Find where the given text appears and provide that cell's center as [x, y] coordinate. 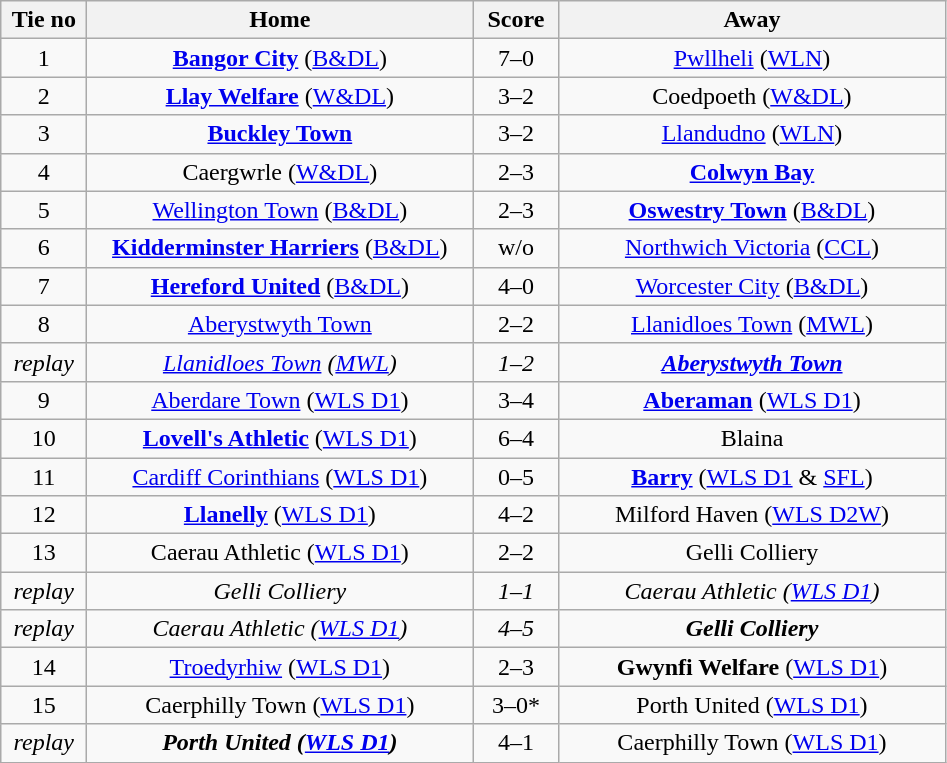
12 [44, 515]
9 [44, 400]
Tie no [44, 20]
4 [44, 172]
Milford Haven (WLS D2W) [752, 515]
11 [44, 477]
Kidderminster Harriers (B&DL) [280, 248]
4–0 [516, 286]
Score [516, 20]
1–1 [516, 591]
7–0 [516, 58]
Llanelly (WLS D1) [280, 515]
7 [44, 286]
Colwyn Bay [752, 172]
Hereford United (B&DL) [280, 286]
15 [44, 705]
Worcester City (B&DL) [752, 286]
3–0* [516, 705]
Wellington Town (B&DL) [280, 210]
Northwich Victoria (CCL) [752, 248]
4–1 [516, 743]
Aberdare Town (WLS D1) [280, 400]
13 [44, 553]
Gwynfi Welfare (WLS D1) [752, 667]
6–4 [516, 438]
Away [752, 20]
2 [44, 96]
Lovell's Athletic (WLS D1) [280, 438]
Oswestry Town (B&DL) [752, 210]
6 [44, 248]
Barry (WLS D1 & SFL) [752, 477]
Aberaman (WLS D1) [752, 400]
Bangor City (B&DL) [280, 58]
Caergwrle (W&DL) [280, 172]
Cardiff Corinthians (WLS D1) [280, 477]
8 [44, 324]
3–4 [516, 400]
1–2 [516, 362]
Buckley Town [280, 134]
Pwllheli (WLN) [752, 58]
1 [44, 58]
Llandudno (WLN) [752, 134]
4–5 [516, 629]
w/o [516, 248]
14 [44, 667]
5 [44, 210]
Coedpoeth (W&DL) [752, 96]
Llay Welfare (W&DL) [280, 96]
Blaina [752, 438]
3 [44, 134]
0–5 [516, 477]
4–2 [516, 515]
10 [44, 438]
Troedyrhiw (WLS D1) [280, 667]
Home [280, 20]
